Return the (x, y) coordinate for the center point of the cell that contains the specified text.  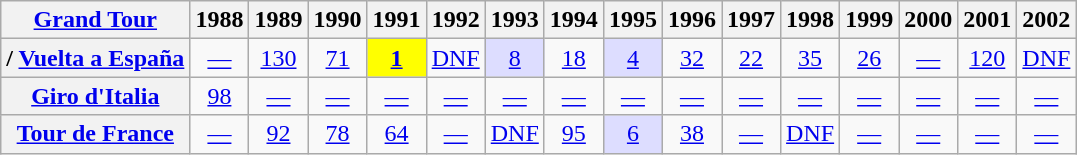
130 (278, 58)
71 (338, 58)
32 (692, 58)
38 (692, 134)
1998 (810, 20)
8 (514, 58)
1989 (278, 20)
78 (338, 134)
1997 (752, 20)
1999 (870, 20)
1991 (396, 20)
1990 (338, 20)
Grand Tour (96, 20)
26 (870, 58)
35 (810, 58)
1 (396, 58)
1994 (574, 20)
64 (396, 134)
1995 (632, 20)
95 (574, 134)
22 (752, 58)
2001 (988, 20)
Giro d'Italia (96, 96)
98 (220, 96)
92 (278, 134)
120 (988, 58)
4 (632, 58)
Tour de France (96, 134)
2000 (928, 20)
1988 (220, 20)
/ Vuelta a España (96, 58)
6 (632, 134)
1992 (456, 20)
18 (574, 58)
2002 (1046, 20)
1996 (692, 20)
1993 (514, 20)
